Search for the cell housing the specified text and yield its [X, Y] center coordinate. 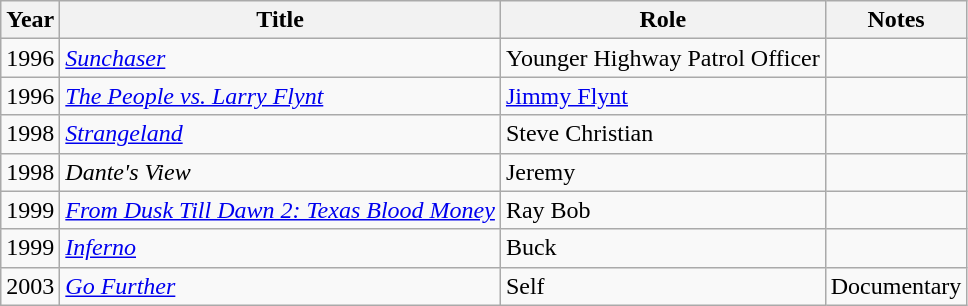
Strangeland [280, 134]
Inferno [280, 248]
Title [280, 20]
Year [30, 20]
Jeremy [662, 172]
The People vs. Larry Flynt [280, 96]
From Dusk Till Dawn 2: Texas Blood Money [280, 210]
Self [662, 286]
Ray Bob [662, 210]
Documentary [896, 286]
2003 [30, 286]
Dante's View [280, 172]
Notes [896, 20]
Sunchaser [280, 58]
Jimmy Flynt [662, 96]
Steve Christian [662, 134]
Role [662, 20]
Buck [662, 248]
Go Further [280, 286]
Younger Highway Patrol Officer [662, 58]
